Scan for the cell matching the given text and deliver its [x, y] coordinate at center. 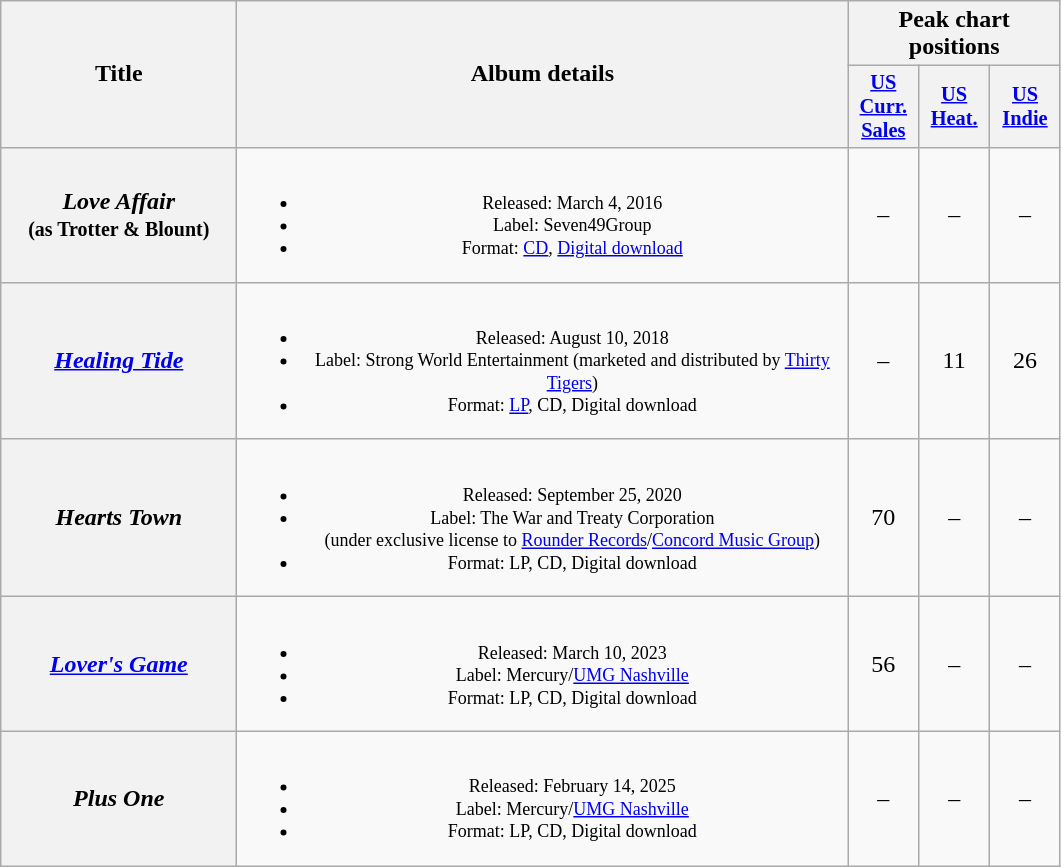
Love Affair (as Trotter & Blount) [119, 214]
Peak chart positions [954, 34]
Plus One [119, 798]
Title [119, 74]
Lover's Game [119, 664]
Released: August 10, 2018Label: Strong World Entertainment (marketed and distributed by Thirty Tigers)Format: LP, CD, Digital download [542, 360]
70 [884, 518]
Healing Tide [119, 360]
56 [884, 664]
USCurr.Sales [884, 107]
Hearts Town [119, 518]
Album details [542, 74]
USHeat. [954, 107]
Released: March 10, 2023Label: Mercury/UMG NashvilleFormat: LP, CD, Digital download [542, 664]
11 [954, 360]
26 [1026, 360]
Released: March 4, 2016Label: Seven49GroupFormat: CD, Digital download [542, 214]
Released: February 14, 2025Label: Mercury/UMG NashvilleFormat: LP, CD, Digital download [542, 798]
USIndie [1026, 107]
